Identify which cell holds the provided text, then report its [x, y] central coordinate. 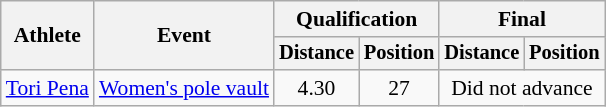
27 [399, 88]
Tori Pena [48, 88]
Final [522, 19]
Did not advance [522, 88]
Women's pole vault [184, 88]
Athlete [48, 36]
Event [184, 36]
4.30 [316, 88]
Qualification [356, 19]
